Return (x, y) of the center of cell containing provided text 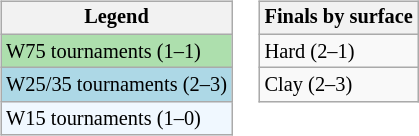
Finals by surface (339, 18)
Hard (2–1) (339, 51)
W25/35 tournaments (2–3) (116, 85)
W15 tournaments (1–0) (116, 119)
Legend (116, 18)
W75 tournaments (1–1) (116, 51)
Clay (2–3) (339, 85)
